Pinpoint the cell where the given text exists, returning its (X, Y) midpoint coordinate. 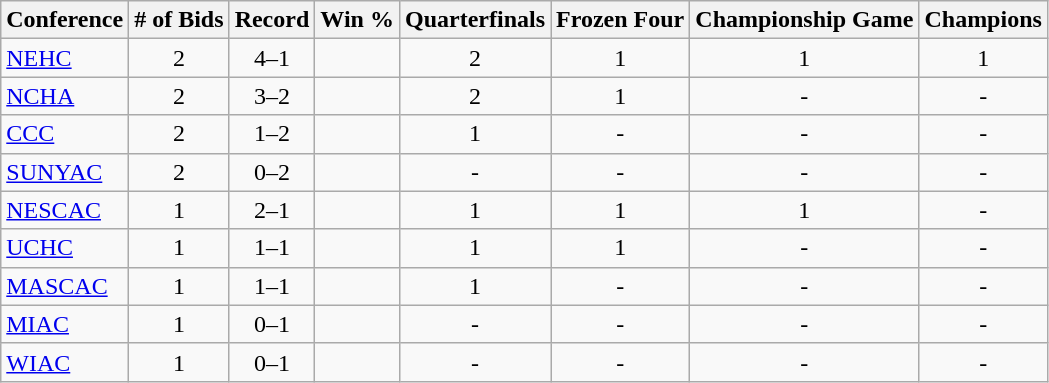
MASCAC (65, 286)
1–2 (272, 134)
NESCAC (65, 210)
Record (272, 20)
CCC (65, 134)
Championship Game (804, 20)
Champions (983, 20)
UCHC (65, 248)
Win % (358, 20)
Quarterfinals (474, 20)
Conference (65, 20)
WIAC (65, 362)
4–1 (272, 58)
MIAC (65, 324)
0–2 (272, 172)
SUNYAC (65, 172)
Frozen Four (620, 20)
NEHC (65, 58)
NCHA (65, 96)
3–2 (272, 96)
# of Bids (179, 20)
2–1 (272, 210)
